Locate the cell with the specified text and output its [X, Y] center coordinate. 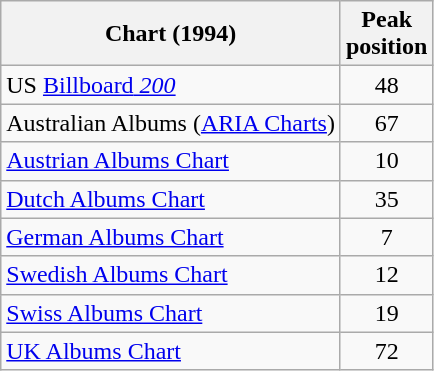
19 [386, 313]
Swiss Albums Chart [171, 313]
Peakposition [386, 34]
Australian Albums (ARIA Charts) [171, 123]
67 [386, 123]
Swedish Albums Chart [171, 275]
10 [386, 161]
German Albums Chart [171, 237]
48 [386, 85]
35 [386, 199]
Chart (1994) [171, 34]
Dutch Albums Chart [171, 199]
72 [386, 351]
12 [386, 275]
UK Albums Chart [171, 351]
7 [386, 237]
US Billboard 200 [171, 85]
Austrian Albums Chart [171, 161]
